Return [X, Y] of the center of cell containing provided text 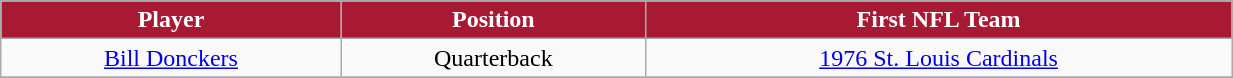
Position [493, 20]
Quarterback [493, 58]
First NFL Team [938, 20]
Bill Donckers [171, 58]
1976 St. Louis Cardinals [938, 58]
Player [171, 20]
